Find where the given text appears and provide that cell's center as [x, y] coordinate. 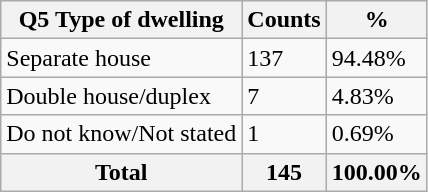
Separate house [122, 58]
137 [284, 58]
Do not know/Not stated [122, 134]
Q5 Type of dwelling [122, 20]
145 [284, 172]
1 [284, 134]
Total [122, 172]
Double house/duplex [122, 96]
Counts [284, 20]
94.48% [376, 58]
100.00% [376, 172]
% [376, 20]
0.69% [376, 134]
7 [284, 96]
4.83% [376, 96]
